Output the [X, Y] coordinate of the center of the cell containing the given text.  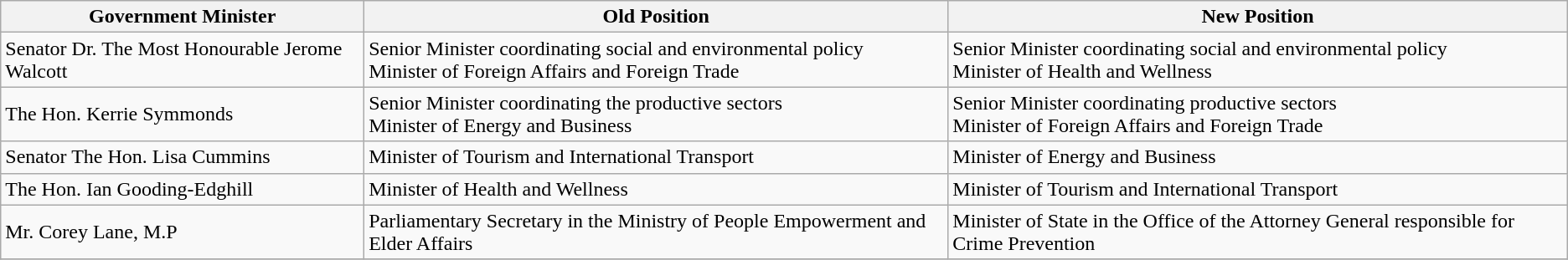
The Hon. Kerrie Symmonds [183, 114]
Senior Minister coordinating productive sectorsMinister of Foreign Affairs and Foreign Trade [1258, 114]
Minister of Energy and Business [1258, 157]
Mr. Corey Lane, M.P [183, 232]
Senior Minister coordinating the productive sectorsMinister of Energy and Business [657, 114]
The Hon. Ian Gooding-Edghill [183, 189]
Minister of Health and Wellness [657, 189]
Senator The Hon. Lisa Cummins [183, 157]
Senior Minister coordinating social and environmental policyMinister of Health and Wellness [1258, 60]
New Position [1258, 17]
Old Position [657, 17]
Parliamentary Secretary in the Ministry of People Empowerment and Elder Affairs [657, 232]
Senior Minister coordinating social and environmental policyMinister of Foreign Affairs and Foreign Trade [657, 60]
Government Minister [183, 17]
Minister of State in the Office of the Attorney General responsible for Crime Prevention [1258, 232]
Senator Dr. The Most Honourable Jerome Walcott [183, 60]
